Scan for the cell matching the given text and deliver its [X, Y] coordinate at center. 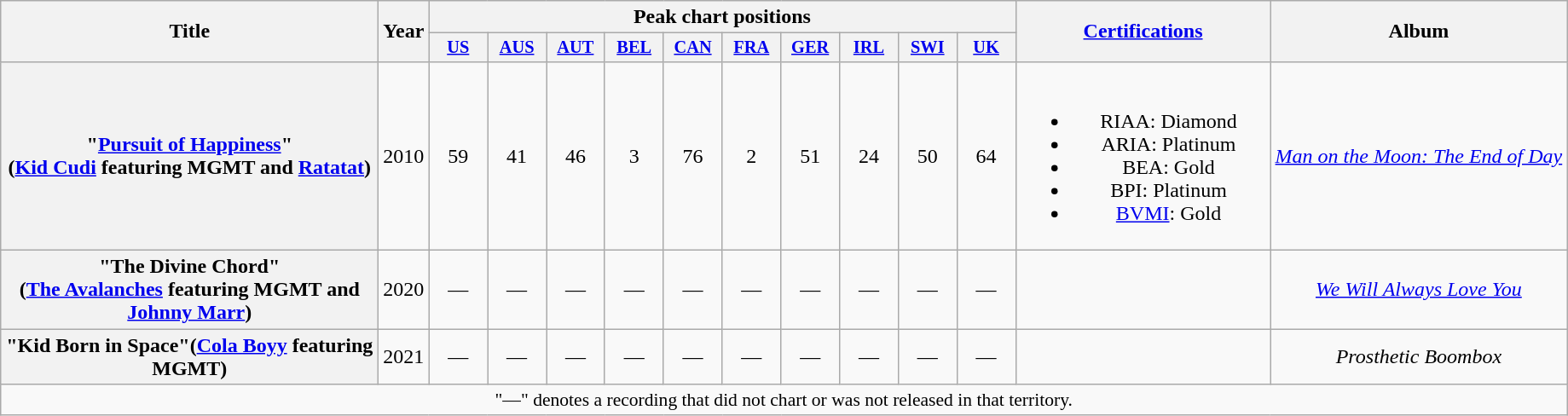
SWI [928, 48]
Peak chart positions [722, 17]
3 [634, 155]
41 [517, 155]
2010 [404, 155]
2 [752, 155]
Certifications [1143, 32]
CAN [692, 48]
Album [1419, 32]
Man on the Moon: The End of Day [1419, 155]
Year [404, 32]
AUS [517, 48]
IRL [870, 48]
2020 [404, 290]
"—" denotes a recording that did not chart or was not released in that territory. [784, 400]
"Kid Born in Space"(Cola Boyy featuring MGMT) [189, 356]
GER [810, 48]
50 [928, 155]
2021 [404, 356]
RIAA: DiamondARIA: PlatinumBEA: GoldBPI: PlatinumBVMI: Gold [1143, 155]
46 [575, 155]
AUT [575, 48]
We Will Always Love You [1419, 290]
BEL [634, 48]
64 [986, 155]
"Pursuit of Happiness"(Kid Cudi featuring MGMT and Ratatat) [189, 155]
59 [459, 155]
Prosthetic Boombox [1419, 356]
FRA [752, 48]
"The Divine Chord"(The Avalanches featuring MGMT and Johnny Marr) [189, 290]
24 [870, 155]
51 [810, 155]
Title [189, 32]
76 [692, 155]
US [459, 48]
UK [986, 48]
